From the cell containing the given text, extract its center point as [x, y] coordinate. 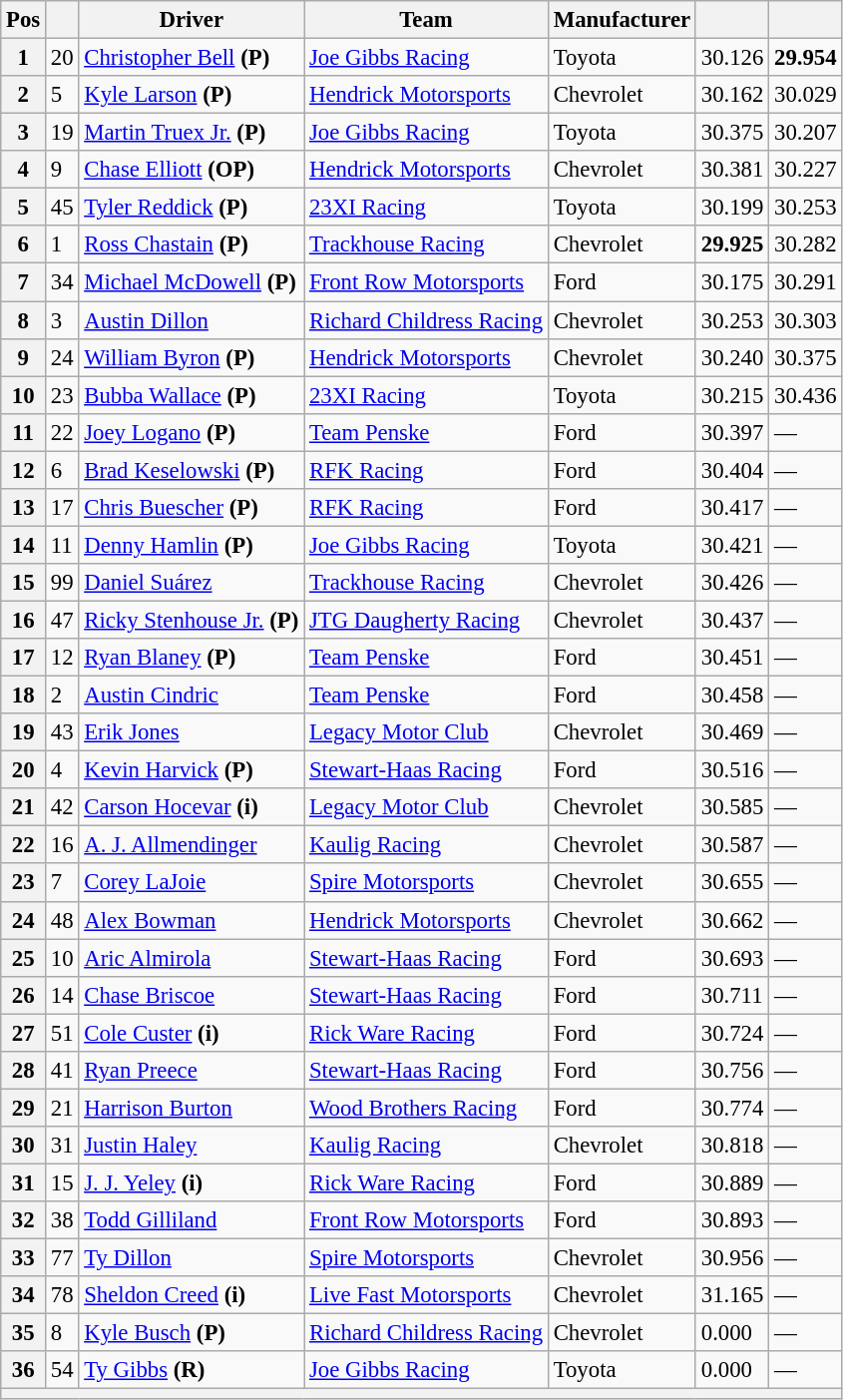
32 [24, 1220]
Brad Keselowski (P) [192, 470]
48 [62, 920]
Michael McDowell (P) [192, 282]
Kyle Larson (P) [192, 95]
Carson Hocevar (i) [192, 807]
30.175 [732, 282]
30.437 [732, 620]
Sheldon Creed (i) [192, 1295]
Pos [24, 20]
Alex Bowman [192, 920]
30.291 [806, 282]
30.282 [806, 244]
54 [62, 1370]
30.397 [732, 432]
31.165 [732, 1295]
29 [24, 1108]
Todd Gilliland [192, 1220]
30.458 [732, 696]
30.693 [732, 958]
Ty Dillon [192, 1258]
30.662 [732, 920]
Ryan Blaney (P) [192, 658]
Wood Brothers Racing [427, 1108]
Austin Cindric [192, 696]
30.207 [806, 133]
Justin Haley [192, 1146]
29.925 [732, 244]
J. J. Yeley (i) [192, 1182]
30.199 [732, 208]
30.162 [732, 95]
Ricky Stenhouse Jr. (P) [192, 620]
77 [62, 1258]
30.404 [732, 470]
Chase Briscoe [192, 995]
Austin Dillon [192, 320]
30.381 [732, 170]
JTG Daugherty Racing [427, 620]
78 [62, 1295]
36 [24, 1370]
Ryan Preece [192, 1071]
30.655 [732, 883]
35 [24, 1333]
30.587 [732, 845]
30.421 [732, 545]
Christopher Bell (P) [192, 58]
13 [24, 508]
42 [62, 807]
30.724 [732, 1033]
Live Fast Motorsports [427, 1295]
30.126 [732, 58]
Kyle Busch (P) [192, 1333]
41 [62, 1071]
27 [24, 1033]
Chase Elliott (OP) [192, 170]
30.756 [732, 1071]
51 [62, 1033]
Ty Gibbs (R) [192, 1370]
30.516 [732, 770]
30.436 [806, 395]
Denny Hamlin (P) [192, 545]
33 [24, 1258]
28 [24, 1071]
43 [62, 732]
Martin Truex Jr. (P) [192, 133]
30.469 [732, 732]
29.954 [806, 58]
Harrison Burton [192, 1108]
Ross Chastain (P) [192, 244]
Driver [192, 20]
99 [62, 583]
Tyler Reddick (P) [192, 208]
30.215 [732, 395]
Kevin Harvick (P) [192, 770]
30.889 [732, 1182]
30.451 [732, 658]
30.240 [732, 357]
Team [427, 20]
30.818 [732, 1146]
Corey LaJoie [192, 883]
45 [62, 208]
Cole Custer (i) [192, 1033]
William Byron (P) [192, 357]
30.585 [732, 807]
Joey Logano (P) [192, 432]
A. J. Allmendinger [192, 845]
Bubba Wallace (P) [192, 395]
Aric Almirola [192, 958]
Chris Buescher (P) [192, 508]
30.711 [732, 995]
30.893 [732, 1220]
Daniel Suárez [192, 583]
30.417 [732, 508]
30.227 [806, 170]
25 [24, 958]
30.426 [732, 583]
30.774 [732, 1108]
30 [24, 1146]
26 [24, 995]
30.303 [806, 320]
Manufacturer [622, 20]
18 [24, 696]
30.956 [732, 1258]
30.029 [806, 95]
47 [62, 620]
38 [62, 1220]
Erik Jones [192, 732]
